Capture the cell that displays the provided text and extract its [x, y] central coordinate. 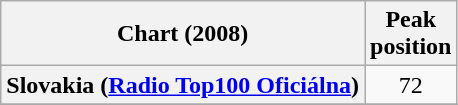
Slovakia (Radio Top100 Oficiálna) [183, 85]
Chart (2008) [183, 34]
Peakposition [411, 34]
72 [411, 85]
